Provide the (x, y) coordinate of the cell's center where the given text is located.  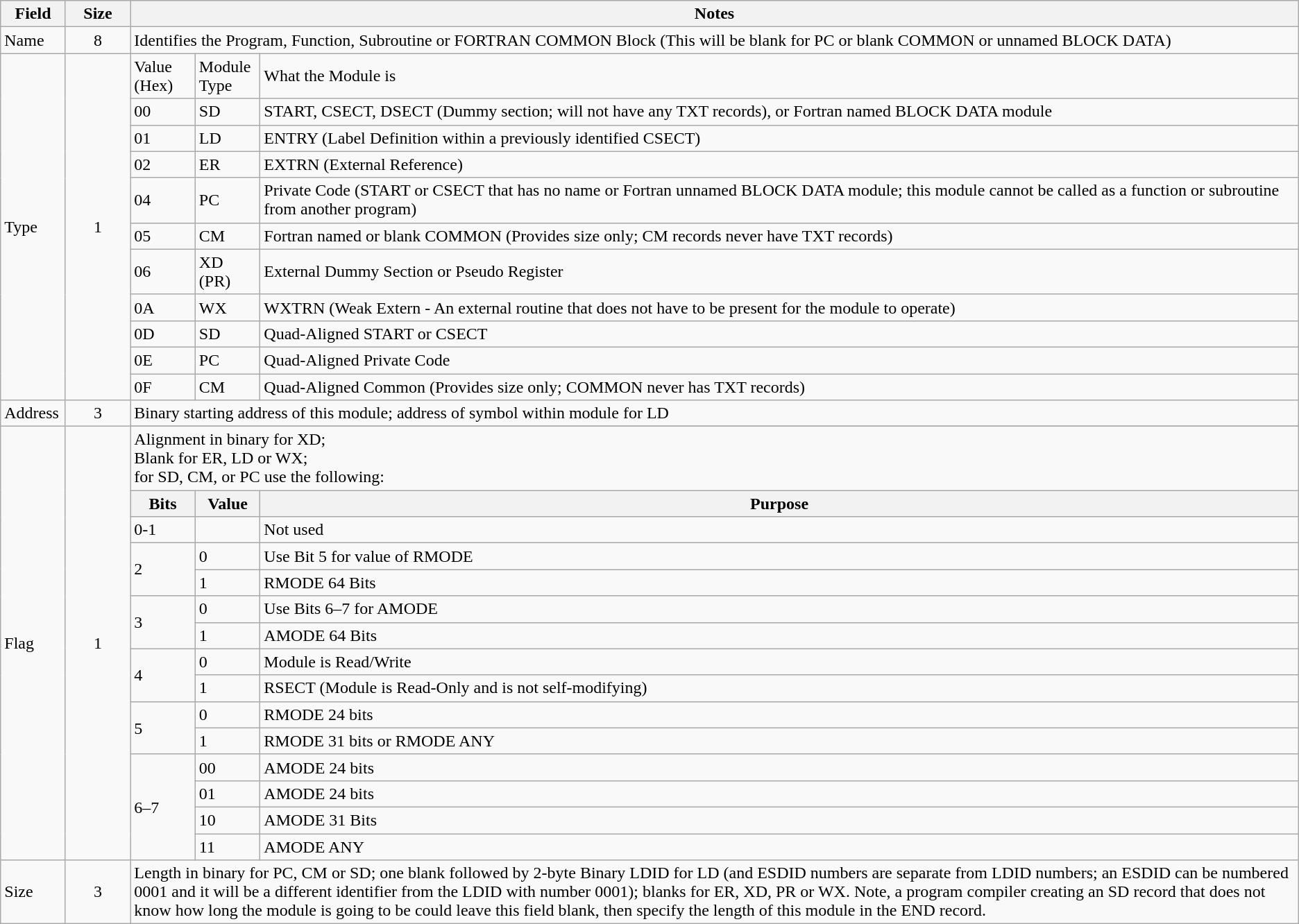
6–7 (163, 807)
0D (163, 334)
START, CSECT, DSECT (Dummy section; will not have any TXT records), or Fortran named BLOCK DATA module (779, 112)
04 (163, 200)
External Dummy Section or Pseudo Register (779, 272)
Type (33, 227)
Identifies the Program, Function, Subroutine or FORTRAN COMMON Block (This will be blank for PC or blank COMMON or unnamed BLOCK DATA) (715, 40)
0E (163, 360)
Notes (715, 14)
02 (163, 164)
WX (228, 307)
Fortran named or blank COMMON (Provides size only; CM records never have TXT records) (779, 236)
ER (228, 164)
Quad-Aligned Common (Provides size only; COMMON never has TXT records) (779, 386)
8 (98, 40)
EXTRN (External Reference) (779, 164)
Field (33, 14)
Alignment in binary for XD;Blank for ER, LD or WX;for SD, CM, or PC use the following: (715, 459)
AMODE ANY (779, 847)
AMODE 64 Bits (779, 635)
0A (163, 307)
RSECT (Module is Read-Only and is not self-modifying) (779, 688)
Purpose (779, 504)
Quad-Aligned Private Code (779, 360)
What the Module is (779, 76)
XD (PR) (228, 272)
Flag (33, 644)
RMODE 24 bits (779, 715)
Use Bits 6–7 for AMODE (779, 609)
Value (228, 504)
Bits (163, 504)
06 (163, 272)
ENTRY (Label Definition within a previously identified CSECT) (779, 138)
RMODE 31 bits or RMODE ANY (779, 741)
0F (163, 386)
Quad-Aligned START or CSECT (779, 334)
LD (228, 138)
ModuleType (228, 76)
WXTRN (Weak Extern - An external routine that does not have to be present for the module to operate) (779, 307)
05 (163, 236)
Use Bit 5 for value of RMODE (779, 556)
11 (228, 847)
5 (163, 728)
Address (33, 413)
AMODE 31 Bits (779, 820)
Name (33, 40)
RMODE 64 Bits (779, 583)
4 (163, 675)
Binary starting address of this module; address of symbol within module for LD (715, 413)
Module is Read/Write (779, 662)
0-1 (163, 530)
10 (228, 820)
Not used (779, 530)
Value(Hex) (163, 76)
2 (163, 570)
